Detect which cell encompasses the target text, then output its [X, Y] center coordinate. 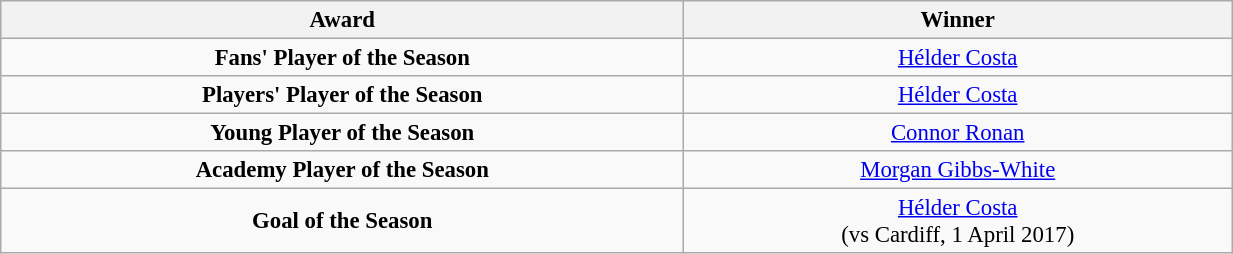
Connor Ronan [958, 133]
Morgan Gibbs-White [958, 170]
Fans' Player of the Season [342, 58]
Award [342, 20]
Young Player of the Season [342, 133]
Hélder Costa(vs Cardiff, 1 April 2017) [958, 222]
Academy Player of the Season [342, 170]
Players' Player of the Season [342, 95]
Winner [958, 20]
Goal of the Season [342, 222]
